Locate the cell with the specified text and output its [x, y] center coordinate. 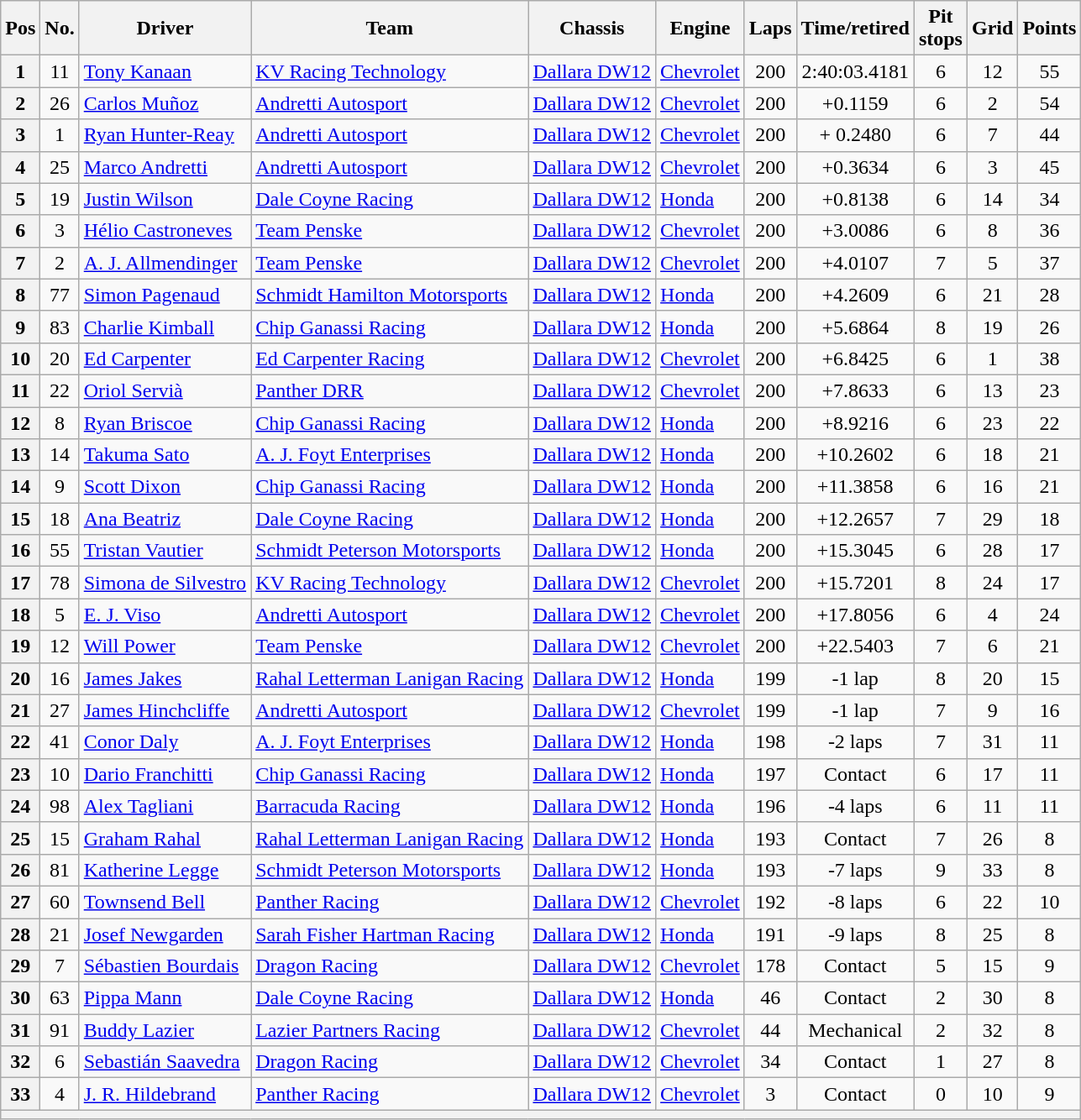
-7 laps [855, 870]
191 [770, 934]
Sébastien Bourdais [165, 966]
Tony Kanaan [165, 71]
63 [60, 998]
No. [60, 29]
Laps [770, 29]
Simona de Silvestro [165, 583]
Conor Daly [165, 742]
Driver [165, 29]
83 [60, 327]
Scott Dixon [165, 487]
A. J. Allmendinger [165, 263]
Mechanical [855, 1030]
178 [770, 966]
60 [60, 902]
Lazier Partners Racing [390, 1030]
Pos [20, 29]
Ana Beatriz [165, 519]
+22.5403 [855, 646]
81 [60, 870]
Time/retired [855, 29]
Ryan Hunter-Reay [165, 135]
+0.3634 [855, 167]
+15.7201 [855, 583]
James Jakes [165, 678]
Team [390, 29]
Takuma Sato [165, 455]
+11.3858 [855, 487]
Hélio Castroneves [165, 231]
Carlos Muñoz [165, 103]
Oriol Servià [165, 390]
54 [1050, 103]
+4.0107 [855, 263]
2:40:03.4181 [855, 71]
+0.1159 [855, 103]
Tristan Vautier [165, 551]
197 [770, 774]
+5.6864 [855, 327]
+6.8425 [855, 359]
38 [1050, 359]
0 [941, 1094]
Charlie Kimball [165, 327]
46 [770, 998]
-2 laps [855, 742]
+17.8056 [855, 615]
+ 0.2480 [855, 135]
Graham Rahal [165, 838]
Ed Carpenter Racing [390, 359]
45 [1050, 167]
Townsend Bell [165, 902]
Grid [992, 29]
196 [770, 806]
37 [1050, 263]
+4.2609 [855, 295]
Sarah Fisher Hartman Racing [390, 934]
Points [1050, 29]
-4 laps [855, 806]
Alex Tagliani [165, 806]
+7.8633 [855, 390]
-8 laps [855, 902]
41 [60, 742]
Schmidt Hamilton Motorsports [390, 295]
Simon Pagenaud [165, 295]
Pippa Mann [165, 998]
91 [60, 1030]
+8.9216 [855, 422]
Katherine Legge [165, 870]
Sebastián Saavedra [165, 1062]
192 [770, 902]
Josef Newgarden [165, 934]
J. R. Hildebrand [165, 1094]
98 [60, 806]
+12.2657 [855, 519]
Chassis [592, 29]
+15.3045 [855, 551]
+10.2602 [855, 455]
Barracuda Racing [390, 806]
Engine [701, 29]
Dario Franchitti [165, 774]
Justin Wilson [165, 199]
+3.0086 [855, 231]
-9 laps [855, 934]
78 [60, 583]
E. J. Viso [165, 615]
Will Power [165, 646]
Ryan Briscoe [165, 422]
36 [1050, 231]
James Hinchcliffe [165, 710]
77 [60, 295]
Ed Carpenter [165, 359]
+0.8138 [855, 199]
198 [770, 742]
Panther DRR [390, 390]
Marco Andretti [165, 167]
Pitstops [941, 29]
Buddy Lazier [165, 1030]
